Capture the cell that displays the provided text and extract its [x, y] central coordinate. 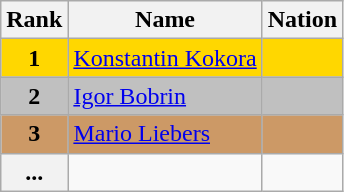
Name [165, 20]
Nation [302, 20]
1 [34, 58]
3 [34, 134]
Konstantin Kokora [165, 58]
Rank [34, 20]
2 [34, 96]
Mario Liebers [165, 134]
... [34, 172]
Igor Bobrin [165, 96]
